Pinpoint the cell where the given text exists, returning its (X, Y) midpoint coordinate. 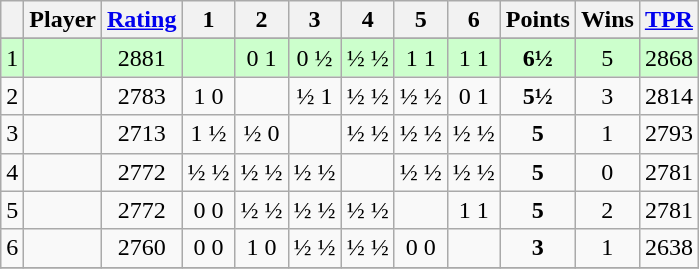
2793 (668, 134)
Points (538, 20)
1 ½ (208, 134)
Wins (607, 20)
2713 (142, 134)
2881 (142, 58)
2868 (668, 58)
Player (63, 20)
2638 (668, 248)
½ 1 (314, 96)
2814 (668, 96)
2783 (142, 96)
6½ (538, 58)
5½ (538, 96)
0 (607, 172)
TPR (668, 20)
2760 (142, 248)
½ 0 (262, 134)
Rating (142, 20)
0 ½ (314, 58)
